Provide the [x, y] coordinate of the cell's center where the given text is located.  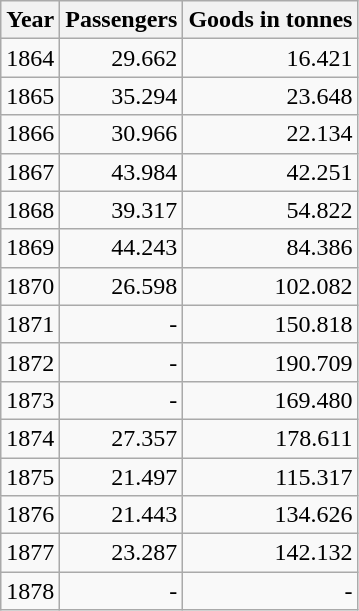
16.421 [270, 58]
1866 [30, 134]
169.480 [270, 400]
42.251 [270, 172]
1877 [30, 553]
23.287 [122, 553]
27.357 [122, 438]
134.626 [270, 515]
1872 [30, 362]
1876 [30, 515]
1864 [30, 58]
1865 [30, 96]
1875 [30, 477]
21.443 [122, 515]
1870 [30, 286]
1873 [30, 400]
21.497 [122, 477]
142.132 [270, 553]
1868 [30, 210]
Year [30, 20]
30.966 [122, 134]
26.598 [122, 286]
178.611 [270, 438]
1874 [30, 438]
1871 [30, 324]
115.317 [270, 477]
22.134 [270, 134]
102.082 [270, 286]
54.822 [270, 210]
29.662 [122, 58]
Passengers [122, 20]
1867 [30, 172]
43.984 [122, 172]
84.386 [270, 248]
23.648 [270, 96]
39.317 [122, 210]
Goods in tonnes [270, 20]
35.294 [122, 96]
44.243 [122, 248]
1869 [30, 248]
190.709 [270, 362]
150.818 [270, 324]
1878 [30, 591]
